Find where the given text appears and provide that cell's center as (x, y) coordinate. 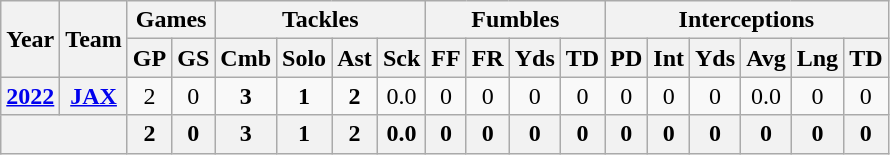
Sck (401, 58)
Interceptions (746, 20)
Int (669, 58)
2022 (30, 96)
Ast (355, 58)
Cmb (246, 58)
Team (94, 39)
GS (194, 58)
Avg (766, 58)
Fumbles (516, 20)
Solo (304, 58)
Games (170, 20)
JAX (94, 96)
FF (446, 58)
GP (149, 58)
FR (488, 58)
Tackles (320, 20)
PD (626, 58)
Lng (817, 58)
Year (30, 39)
